Determine the [X, Y] coordinate at the center of the cell enclosing the given text.  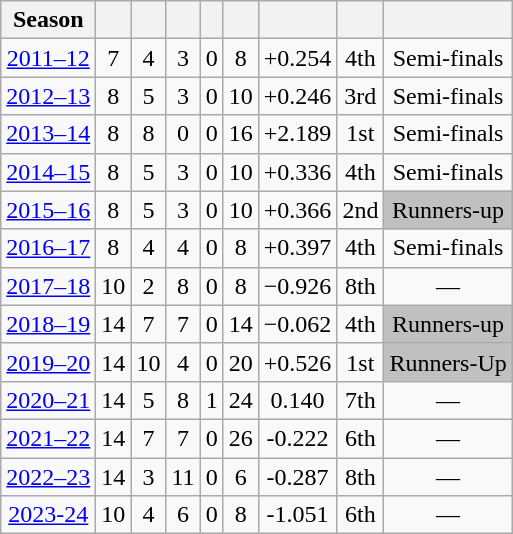
+0.254 [298, 58]
2020–21 [48, 400]
-1.051 [298, 515]
+0.336 [298, 172]
24 [240, 400]
7th [360, 400]
2015–16 [48, 210]
+0.397 [298, 248]
+2.189 [298, 134]
2021–22 [48, 438]
−0.926 [298, 286]
Season [48, 20]
-0.287 [298, 477]
2017–18 [48, 286]
+0.526 [298, 362]
2014–15 [48, 172]
2018–19 [48, 324]
2019–20 [48, 362]
+0.366 [298, 210]
-0.222 [298, 438]
Runners-Up [448, 362]
2011–12 [48, 58]
2023-24 [48, 515]
2022–23 [48, 477]
2016–17 [48, 248]
2013–14 [48, 134]
26 [240, 438]
2012–13 [48, 96]
3rd [360, 96]
11 [183, 477]
+0.246 [298, 96]
20 [240, 362]
2nd [360, 210]
1 [212, 400]
2 [148, 286]
−0.062 [298, 324]
16 [240, 134]
0.140 [298, 400]
